Locate the cell with the specified text and output its (X, Y) center coordinate. 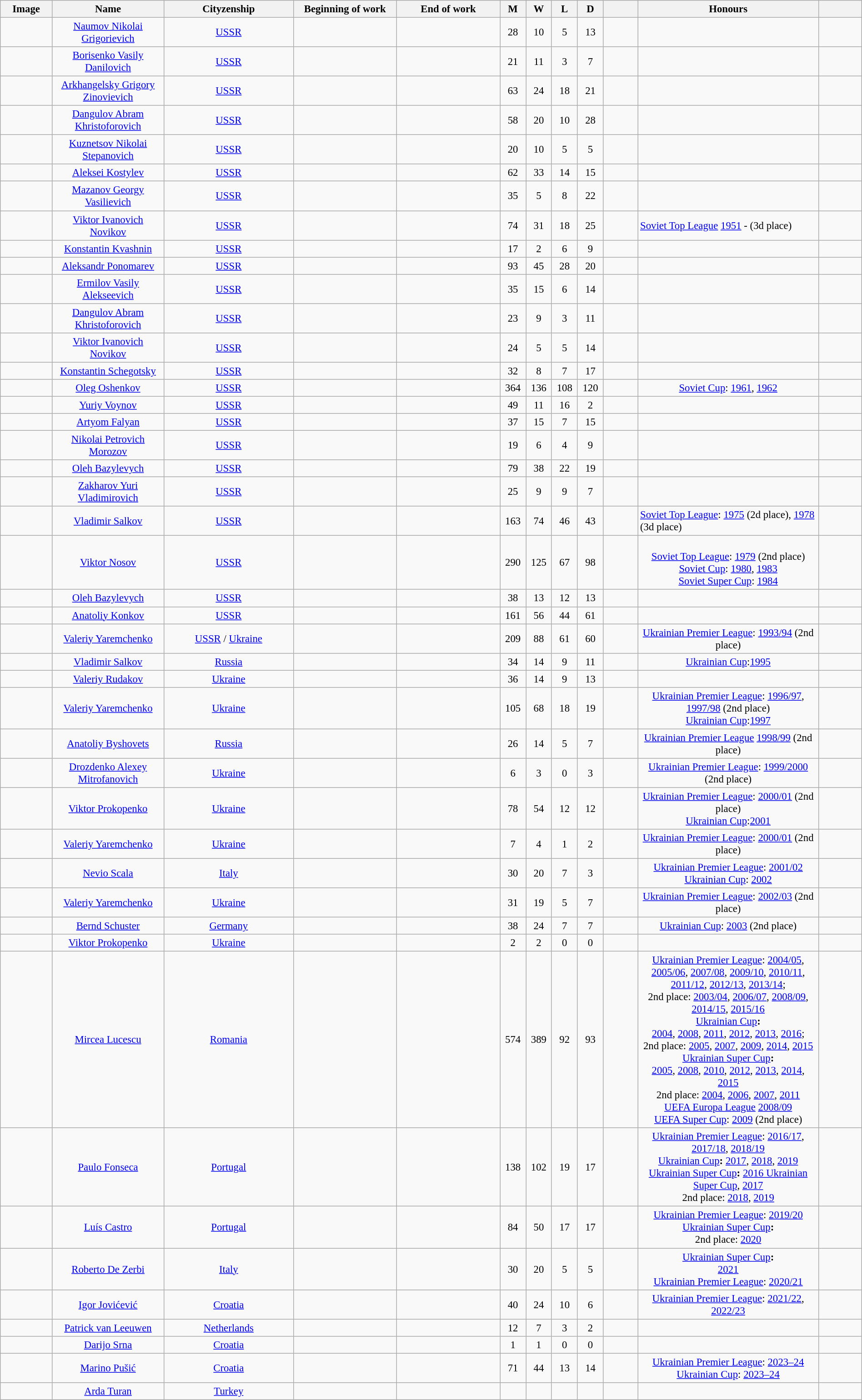
Beginning of work (345, 9)
Borisenko Vasily Danilovich (108, 62)
33 (538, 173)
Kuznetsov Nikolai Stepanovich (108, 150)
Soviet Top League: 1975 (2d place), 1978 (3d place) (728, 521)
290 (513, 563)
84 (513, 1227)
Bernd Schuster (108, 926)
Igor Jovićević (108, 1304)
Ukrainian Cup:1995 (728, 662)
Ukrainian Super Cup:2021Ukrainian Premier League: 2020/21 (728, 1269)
60 (590, 639)
М (513, 9)
49 (513, 405)
Cityzenship (229, 9)
125 (538, 563)
389 (538, 1040)
79 (513, 468)
Oleg Oshenkov (108, 388)
Arda Turan (108, 1391)
Honours (728, 9)
23 (513, 318)
36 (513, 679)
68 (538, 708)
67 (565, 563)
46 (565, 521)
Anatoliy Byshovets (108, 743)
26 (513, 743)
W (538, 9)
62 (513, 173)
Luís Castro (108, 1227)
40 (513, 1304)
574 (513, 1040)
32 (513, 371)
Nevio Scala (108, 873)
Romania (229, 1040)
Ukrainian Premier League: 2023–24 Ukrainian Cup: 2023–24 (728, 1368)
45 (538, 266)
136 (538, 388)
Mazanov Georgy Vasilievich (108, 196)
Ukrainian Premier League: 2002/03 (2nd place) (728, 902)
Soviet Top League 1951 - (3d place) (728, 225)
58 (513, 120)
Patrick van Leeuwen (108, 1328)
Konstantin Kvashnin (108, 249)
Yuriy Voynov (108, 405)
Artyom Falyan (108, 422)
Germany (229, 926)
98 (590, 563)
Darijo Srna (108, 1345)
Aleksandr Ponomarev (108, 266)
Name (108, 9)
D (590, 9)
Ukrainian Premier League: 2021/22, 2022/23 (728, 1304)
Naumov Nikolai Grigorievich (108, 33)
Aleksei Kostylev (108, 173)
USSR / Ukraine (229, 639)
Ukrainian Premier League: 2000/01 (2nd place)Ukrainian Cup:2001 (728, 808)
16 (565, 405)
209 (513, 639)
Arkhangelsky Grigory Zinovievich (108, 91)
120 (590, 388)
Ukrainian Premier League: 2000/01 (2nd place) (728, 844)
108 (565, 388)
Mircea Lucescu (108, 1040)
Roberto De Zerbi (108, 1269)
Viktor Nosov (108, 563)
92 (565, 1040)
50 (538, 1227)
138 (513, 1167)
71 (513, 1368)
Marino Pušić (108, 1368)
105 (513, 708)
Soviet Top League: 1979 (2nd place)Soviet Cup: 1980, 1983Soviet Super Cup: 1984 (728, 563)
Soviet Cup: 1961, 1962 (728, 388)
Ukrainian Premier League: 1993/94 (2nd place) (728, 639)
34 (513, 662)
102 (538, 1167)
54 (538, 808)
Anatoliy Konkov (108, 615)
Zakharov Yuri Vladimirovich (108, 492)
364 (513, 388)
Ukrainian Premier League: 1999/2000 (2nd place) (728, 773)
Valeriy Rudakov (108, 679)
Nikolai Petrovich Morozov (108, 445)
End of work (448, 9)
161 (513, 615)
Ukrainian Premier League 1998/99 (2nd place) (728, 743)
Ukrainian Premier League: 1996/97, 1997/98 (2nd place)Ukrainian Cup:1997 (728, 708)
43 (590, 521)
Ukrainian Premier League: 2001/02Ukrainian Cup: 2002 (728, 873)
Turkey (229, 1391)
L (565, 9)
37 (513, 422)
78 (513, 808)
Ukrainian Premier League: 2019/20Ukrainian Super Cup:2nd place: 2020 (728, 1227)
Ermilov Vasily Alekseevich (108, 289)
Konstantin Schegotsky (108, 371)
Paulo Fonseca (108, 1167)
63 (513, 91)
Netherlands (229, 1328)
Drozdenko Alexey Mitrofanovich (108, 773)
88 (538, 639)
Ukrainian Cup: 2003 (2nd place) (728, 926)
56 (538, 615)
163 (513, 521)
Image (26, 9)
